Output the (X, Y) coordinate of the center of the cell containing the given text.  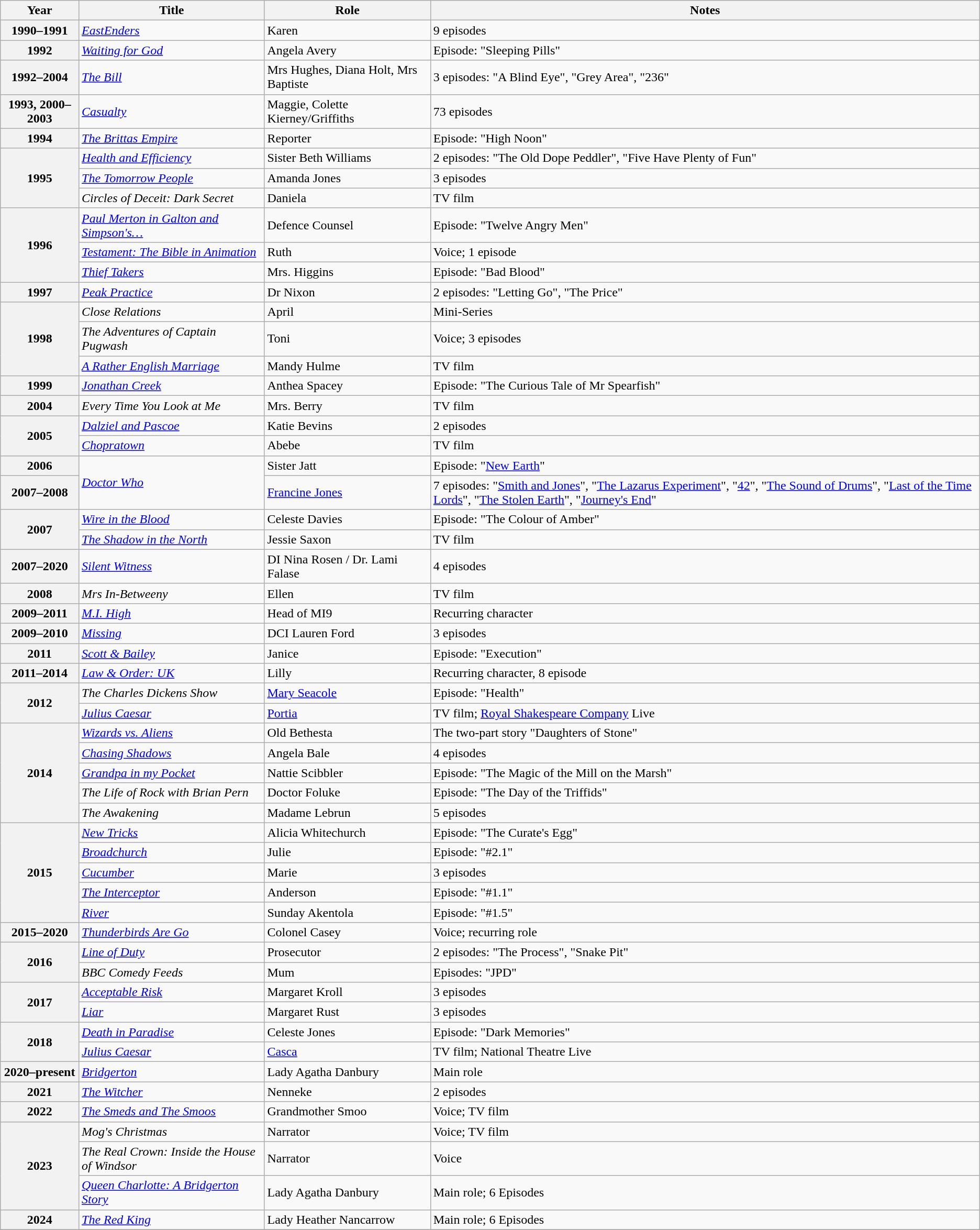
2007–2008 (40, 492)
Julie (348, 852)
Grandmother Smoo (348, 1112)
2005 (40, 436)
2022 (40, 1112)
Scott & Bailey (172, 653)
Colonel Casey (348, 932)
Title (172, 10)
Mini-Series (705, 312)
Mrs Hughes, Diana Holt, Mrs Baptiste (348, 77)
Abebe (348, 446)
2015 (40, 872)
Episode: "The Colour of Amber" (705, 519)
Nenneke (348, 1092)
Recurring character (705, 613)
Doctor Foluke (348, 793)
The Life of Rock with Brian Pern (172, 793)
Broadchurch (172, 852)
TV film; Royal Shakespeare Company Live (705, 713)
Jonathan Creek (172, 386)
Wire in the Blood (172, 519)
Waiting for God (172, 50)
2004 (40, 406)
Defence Counsel (348, 225)
2021 (40, 1092)
Episode: "#1.5" (705, 912)
1992 (40, 50)
2011 (40, 653)
DCI Lauren Ford (348, 633)
Ruth (348, 252)
The Tomorrow People (172, 178)
2023 (40, 1166)
Sister Jatt (348, 466)
Episode: "#2.1" (705, 852)
1993, 2000–2003 (40, 111)
Jessie Saxon (348, 539)
Circles of Deceit: Dark Secret (172, 198)
Law & Order: UK (172, 673)
Thief Takers (172, 272)
Portia (348, 713)
1998 (40, 339)
Episode: "The Curious Tale of Mr Spearfish" (705, 386)
The Awakening (172, 813)
Mum (348, 972)
2020–present (40, 1072)
Mrs. Berry (348, 406)
Episode: "Sleeping Pills" (705, 50)
2009–2010 (40, 633)
Old Bethesta (348, 733)
New Tricks (172, 833)
2007 (40, 529)
Casca (348, 1052)
Line of Duty (172, 952)
Margaret Kroll (348, 992)
Francine Jones (348, 492)
Marie (348, 872)
Year (40, 10)
The Charles Dickens Show (172, 693)
Mary Seacole (348, 693)
Chasing Shadows (172, 753)
River (172, 912)
Cucumber (172, 872)
A Rather English Marriage (172, 366)
Angela Avery (348, 50)
1990–1991 (40, 30)
Death in Paradise (172, 1032)
EastEnders (172, 30)
1999 (40, 386)
Testament: The Bible in Animation (172, 252)
Episode: "Dark Memories" (705, 1032)
Episode: "The Day of the Triffids" (705, 793)
Episode: "#1.1" (705, 892)
2017 (40, 1002)
3 episodes: "A Blind Eye", "Grey Area", "236" (705, 77)
Celeste Davies (348, 519)
Recurring character, 8 episode (705, 673)
Mrs. Higgins (348, 272)
Health and Efficiency (172, 158)
2009–2011 (40, 613)
Close Relations (172, 312)
Every Time You Look at Me (172, 406)
Daniela (348, 198)
Voice; recurring role (705, 932)
Casualty (172, 111)
TV film; National Theatre Live (705, 1052)
Katie Bevins (348, 426)
Janice (348, 653)
Bridgerton (172, 1072)
The Bill (172, 77)
Voice; 3 episodes (705, 339)
2006 (40, 466)
2 episodes: "The Process", "Snake Pit" (705, 952)
2014 (40, 773)
Lady Heather Nancarrow (348, 1220)
Role (348, 10)
Episode: "Health" (705, 693)
The Red King (172, 1220)
Voice (705, 1158)
Head of MI9 (348, 613)
Thunderbirds Are Go (172, 932)
Reporter (348, 138)
Dr Nixon (348, 292)
2007–2020 (40, 567)
Episode: "High Noon" (705, 138)
Peak Practice (172, 292)
2 episodes: "Letting Go", "The Price" (705, 292)
Missing (172, 633)
Episode: "Execution" (705, 653)
The Real Crown: Inside the House of Windsor (172, 1158)
Notes (705, 10)
5 episodes (705, 813)
The Brittas Empire (172, 138)
1992–2004 (40, 77)
1997 (40, 292)
Ellen (348, 593)
Episode: "The Curate's Egg" (705, 833)
2008 (40, 593)
Mog's Christmas (172, 1132)
Mandy Hulme (348, 366)
Karen (348, 30)
2011–2014 (40, 673)
Lilly (348, 673)
Episode: "The Magic of the Mill on the Marsh" (705, 773)
DI Nina Rosen / Dr. Lami Falase (348, 567)
The Adventures of Captain Pugwash (172, 339)
Margaret Rust (348, 1012)
M.I. High (172, 613)
Voice; 1 episode (705, 252)
The Smeds and The Smoos (172, 1112)
2018 (40, 1042)
7 episodes: "Smith and Jones", "The Lazarus Experiment", "42", "The Sound of Drums", "Last of the Time Lords", "The Stolen Earth", "Journey's End" (705, 492)
Nattie Scibbler (348, 773)
1994 (40, 138)
Silent Witness (172, 567)
Angela Bale (348, 753)
2012 (40, 703)
Dalziel and Pascoe (172, 426)
1995 (40, 178)
The two-part story "Daughters of Stone" (705, 733)
2015–2020 (40, 932)
April (348, 312)
Alicia Whitechurch (348, 833)
Celeste Jones (348, 1032)
Mrs In-Betweeny (172, 593)
Chopratown (172, 446)
Sunday Akentola (348, 912)
Toni (348, 339)
The Witcher (172, 1092)
Anthea Spacey (348, 386)
Doctor Who (172, 483)
Main role (705, 1072)
Episode: "New Earth" (705, 466)
Amanda Jones (348, 178)
Maggie, Colette Kierney/Griffiths (348, 111)
Episode: "Twelve Angry Men" (705, 225)
1996 (40, 245)
Anderson (348, 892)
Episodes: "JPD" (705, 972)
Madame Lebrun (348, 813)
Grandpa in my Pocket (172, 773)
Sister Beth Williams (348, 158)
9 episodes (705, 30)
Acceptable Risk (172, 992)
2016 (40, 962)
Liar (172, 1012)
73 episodes (705, 111)
2 episodes: "The Old Dope Peddler", "Five Have Plenty of Fun" (705, 158)
Queen Charlotte: A Bridgerton Story (172, 1193)
Wizards vs. Aliens (172, 733)
The Shadow in the North (172, 539)
The Interceptor (172, 892)
BBC Comedy Feeds (172, 972)
2024 (40, 1220)
Prosecutor (348, 952)
Episode: "Bad Blood" (705, 272)
Paul Merton in Galton and Simpson's… (172, 225)
